Provide the [X, Y] coordinate of the cell's center where the given text is located.  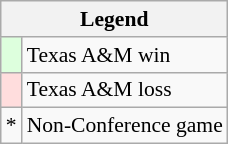
Texas A&M win [125, 55]
* [12, 126]
Non-Conference game [125, 126]
Texas A&M loss [125, 90]
Legend [114, 19]
